Pinpoint the cell where the given text exists, returning its [X, Y] midpoint coordinate. 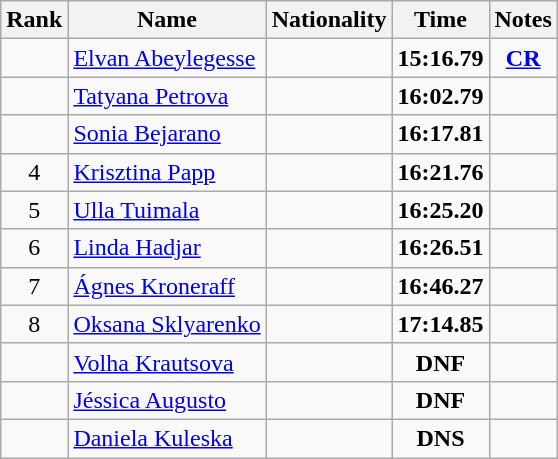
16:26.51 [440, 248]
DNS [440, 438]
Daniela Kuleska [167, 438]
Rank [34, 20]
Oksana Sklyarenko [167, 324]
Krisztina Papp [167, 172]
Notes [523, 20]
16:21.76 [440, 172]
7 [34, 286]
16:17.81 [440, 134]
8 [34, 324]
Sonia Bejarano [167, 134]
Nationality [329, 20]
Volha Krautsova [167, 362]
Jéssica Augusto [167, 400]
4 [34, 172]
Ágnes Kroneraff [167, 286]
Ulla Tuimala [167, 210]
17:14.85 [440, 324]
Time [440, 20]
Tatyana Petrova [167, 96]
Name [167, 20]
6 [34, 248]
5 [34, 210]
15:16.79 [440, 58]
16:02.79 [440, 96]
16:25.20 [440, 210]
16:46.27 [440, 286]
Linda Hadjar [167, 248]
CR [523, 58]
Elvan Abeylegesse [167, 58]
